Identify which cell holds the provided text, then report its (X, Y) central coordinate. 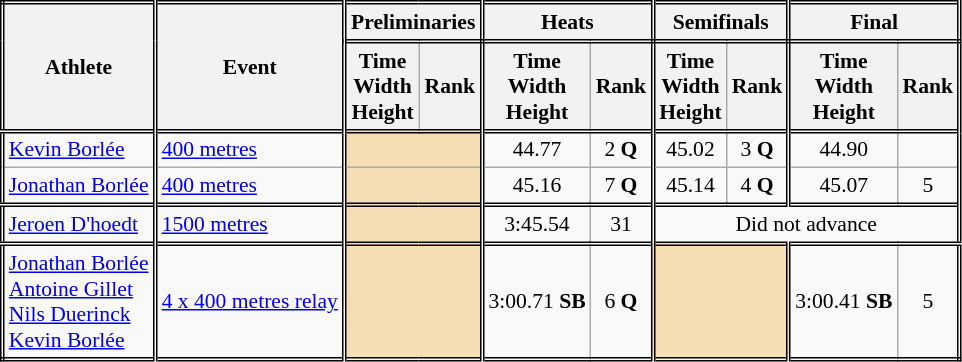
Event (250, 67)
44.90 (844, 150)
6 Q (622, 302)
Final (874, 22)
Jeroen D'hoedt (78, 224)
4 x 400 metres relay (250, 302)
44.77 (536, 150)
3:00.71 SB (536, 302)
3:45.54 (536, 224)
4 Q (758, 186)
3 Q (758, 150)
Did not advance (806, 224)
1500 metres (250, 224)
2 Q (622, 150)
45.16 (536, 186)
7 Q (622, 186)
Semifinals (721, 22)
Preliminaries (412, 22)
Kevin Borlée (78, 150)
Jonathan BorléeAntoine GilletNils DuerinckKevin Borlée (78, 302)
45.14 (690, 186)
Athlete (78, 67)
3:00.41 SB (844, 302)
45.07 (844, 186)
Jonathan Borlée (78, 186)
31 (622, 224)
Heats (568, 22)
45.02 (690, 150)
